Pinpoint the cell where the given text exists, returning its (x, y) midpoint coordinate. 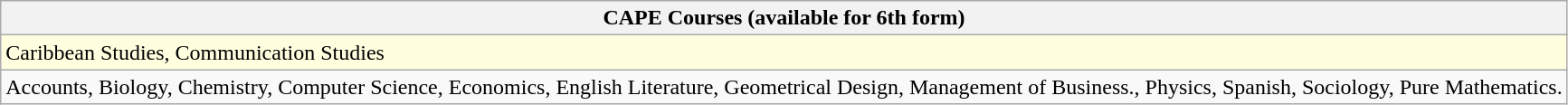
CAPE Courses (available for 6th form) (784, 18)
Caribbean Studies, Communication Studies (784, 52)
